Pinpoint the cell where the given text exists, returning its (x, y) midpoint coordinate. 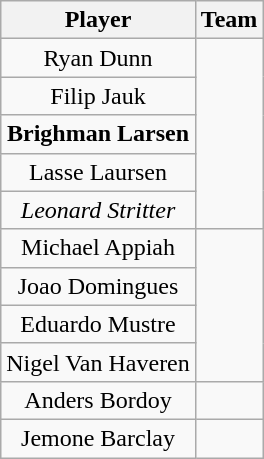
Jemone Barclay (98, 438)
Player (98, 20)
Filip Jauk (98, 96)
Nigel Van Haveren (98, 362)
Eduardo Mustre (98, 324)
Joao Domingues (98, 286)
Ryan Dunn (98, 58)
Leonard Stritter (98, 210)
Brighman Larsen (98, 134)
Lasse Laursen (98, 172)
Michael Appiah (98, 248)
Team (229, 20)
Anders Bordoy (98, 400)
